Search for the cell housing the specified text and yield its (X, Y) center coordinate. 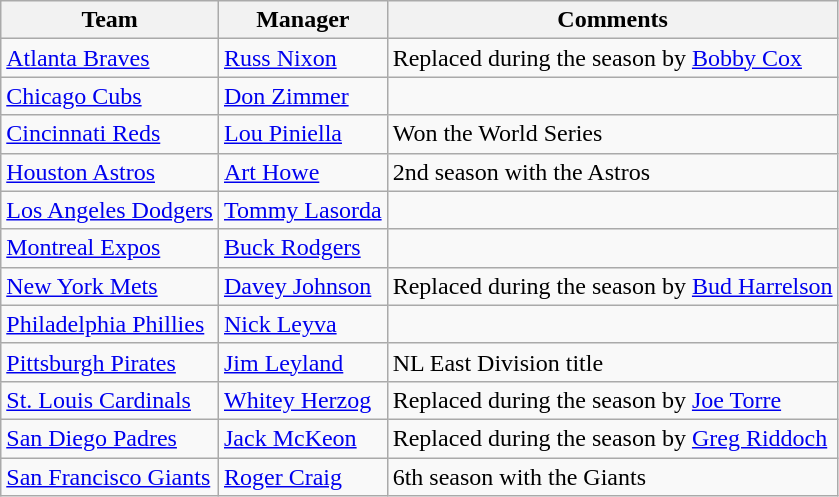
San Diego Padres (110, 438)
St. Louis Cardinals (110, 400)
6th season with the Giants (612, 477)
Art Howe (302, 172)
Replaced during the season by Bud Harrelson (612, 286)
Russ Nixon (302, 58)
Won the World Series (612, 134)
San Francisco Giants (110, 477)
Philadelphia Phillies (110, 324)
Montreal Expos (110, 248)
2nd season with the Astros (612, 172)
Comments (612, 20)
Los Angeles Dodgers (110, 210)
Manager (302, 20)
Team (110, 20)
NL East Division title (612, 362)
Don Zimmer (302, 96)
Whitey Herzog (302, 400)
Chicago Cubs (110, 96)
Cincinnati Reds (110, 134)
Roger Craig (302, 477)
New York Mets (110, 286)
Lou Piniella (302, 134)
Nick Leyva (302, 324)
Houston Astros (110, 172)
Atlanta Braves (110, 58)
Tommy Lasorda (302, 210)
Replaced during the season by Greg Riddoch (612, 438)
Jack McKeon (302, 438)
Replaced during the season by Joe Torre (612, 400)
Replaced during the season by Bobby Cox (612, 58)
Davey Johnson (302, 286)
Buck Rodgers (302, 248)
Pittsburgh Pirates (110, 362)
Jim Leyland (302, 362)
